Find where the given text appears and provide that cell's center as (X, Y) coordinate. 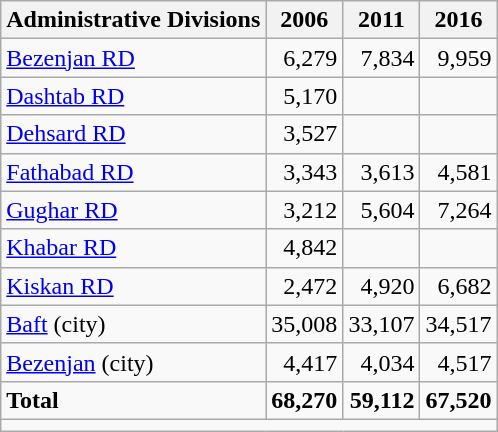
Dashtab RD (134, 96)
2,472 (304, 286)
7,264 (458, 210)
67,520 (458, 400)
9,959 (458, 58)
Kiskan RD (134, 286)
5,604 (382, 210)
3,343 (304, 172)
4,920 (382, 286)
Baft (city) (134, 324)
Bezenjan RD (134, 58)
6,682 (458, 286)
3,527 (304, 134)
Administrative Divisions (134, 20)
Fathabad RD (134, 172)
3,613 (382, 172)
Dehsard RD (134, 134)
4,417 (304, 362)
Bezenjan (city) (134, 362)
4,517 (458, 362)
59,112 (382, 400)
2006 (304, 20)
Gughar RD (134, 210)
2011 (382, 20)
34,517 (458, 324)
Total (134, 400)
4,581 (458, 172)
5,170 (304, 96)
3,212 (304, 210)
6,279 (304, 58)
35,008 (304, 324)
68,270 (304, 400)
33,107 (382, 324)
4,034 (382, 362)
4,842 (304, 248)
7,834 (382, 58)
2016 (458, 20)
Khabar RD (134, 248)
